Detect which cell encompasses the target text, then output its (X, Y) center coordinate. 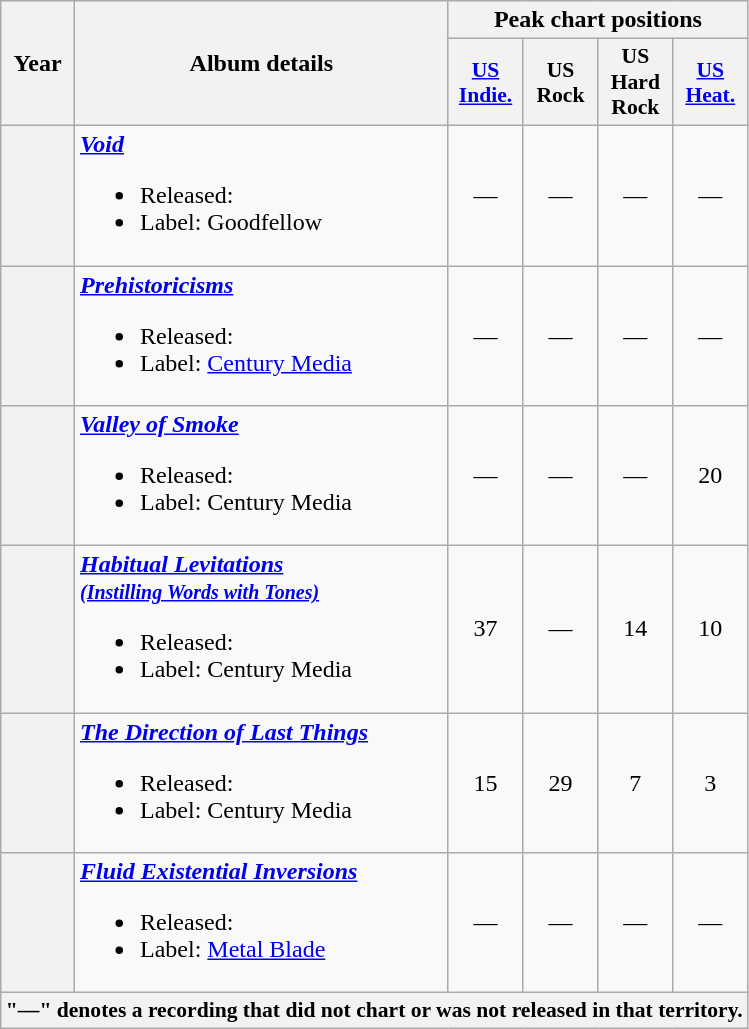
PrehistoricismsReleased: Label: Century Media (261, 336)
Album details (261, 64)
37 (486, 630)
VoidReleased: Label: Goodfellow (261, 195)
Habitual Levitations(Instilling Words with Tones)Released: Label: Century Media (261, 630)
7 (636, 783)
20 (710, 476)
Valley of SmokeReleased: Label: Century Media (261, 476)
USIndie. (486, 82)
The Direction of Last ThingsReleased: Label: Century Media (261, 783)
USHardRock (636, 82)
"—" denotes a recording that did not chart or was not released in that territory. (374, 1011)
USHeat. (710, 82)
10 (710, 630)
USRock (560, 82)
15 (486, 783)
Year (38, 64)
Peak chart positions (598, 20)
14 (636, 630)
3 (710, 783)
Fluid Existential InversionsReleased: Label: Metal Blade (261, 923)
29 (560, 783)
